Pinpoint the cell where the given text exists, returning its [X, Y] midpoint coordinate. 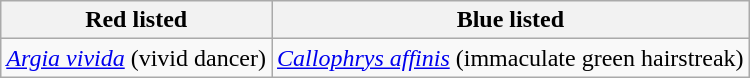
Argia vivida (vivid dancer) [136, 58]
Red listed [136, 20]
Blue listed [511, 20]
Callophrys affinis (immaculate green hairstreak) [511, 58]
